Output the (x, y) coordinate of the center of the cell containing the given text.  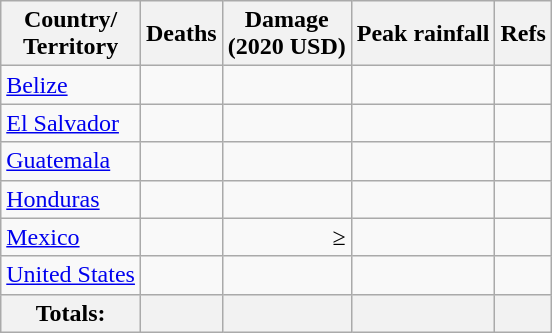
Totals: (71, 313)
Country/Territory (71, 34)
≥ (286, 237)
United States (71, 275)
Deaths (181, 34)
Damage(2020 USD) (286, 34)
Guatemala (71, 161)
El Salvador (71, 123)
Mexico (71, 237)
Belize (71, 85)
Refs (523, 34)
Honduras (71, 199)
Peak rainfall (423, 34)
